Determine the (X, Y) coordinate at the center of the cell enclosing the given text.  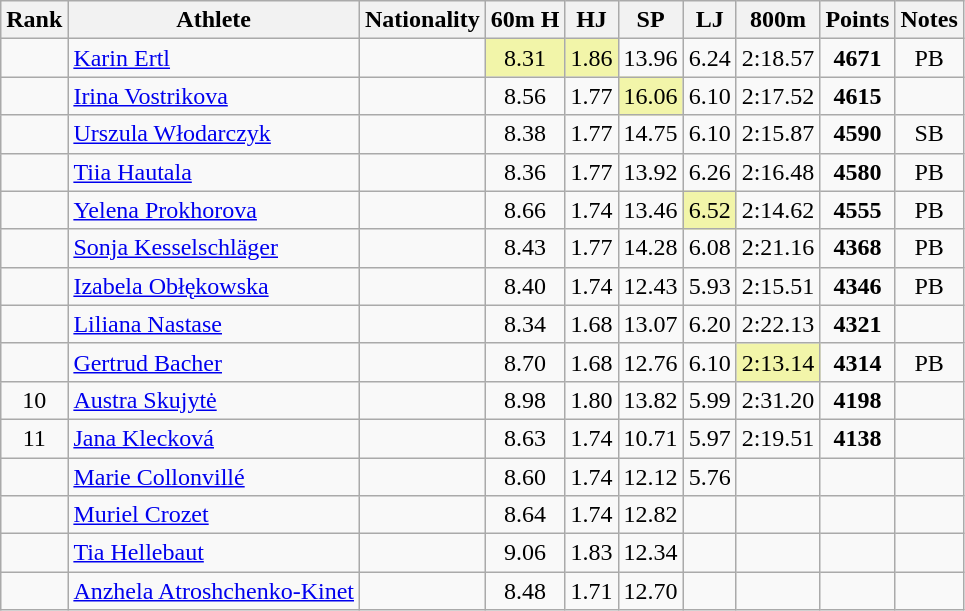
8.60 (525, 477)
Muriel Crozet (214, 515)
2:21.16 (778, 248)
5.76 (710, 477)
14.75 (650, 134)
12.82 (650, 515)
13.96 (650, 58)
Jana Klecková (214, 438)
8.48 (525, 591)
4368 (858, 248)
LJ (710, 20)
4138 (858, 438)
6.52 (710, 210)
2:17.52 (778, 96)
2:13.14 (778, 362)
11 (34, 438)
Sonja Kesselschläger (214, 248)
13.82 (650, 400)
14.28 (650, 248)
Yelena Prokhorova (214, 210)
4314 (858, 362)
Marie Collonvillé (214, 477)
2:14.62 (778, 210)
8.70 (525, 362)
2:31.20 (778, 400)
10.71 (650, 438)
8.63 (525, 438)
2:15.87 (778, 134)
Tiia Hautala (214, 172)
4580 (858, 172)
4615 (858, 96)
2:18.57 (778, 58)
8.43 (525, 248)
4321 (858, 324)
1.80 (592, 400)
13.92 (650, 172)
8.36 (525, 172)
6.08 (710, 248)
4590 (858, 134)
6.20 (710, 324)
60m H (525, 20)
Points (858, 20)
13.46 (650, 210)
4671 (858, 58)
8.98 (525, 400)
5.99 (710, 400)
Austra Skujytė (214, 400)
10 (34, 400)
12.76 (650, 362)
8.34 (525, 324)
12.43 (650, 286)
4555 (858, 210)
Anzhela Atroshchenko-Kinet (214, 591)
13.07 (650, 324)
6.26 (710, 172)
HJ (592, 20)
2:22.13 (778, 324)
1.86 (592, 58)
Athlete (214, 20)
8.56 (525, 96)
800m (778, 20)
2:15.51 (778, 286)
Tia Hellebaut (214, 553)
12.70 (650, 591)
Liliana Nastase (214, 324)
Rank (34, 20)
1.83 (592, 553)
SP (650, 20)
SB (929, 134)
8.40 (525, 286)
5.97 (710, 438)
8.38 (525, 134)
8.66 (525, 210)
12.12 (650, 477)
8.64 (525, 515)
Izabela Obłękowska (214, 286)
Urszula Włodarczyk (214, 134)
2:19.51 (778, 438)
Nationality (423, 20)
2:16.48 (778, 172)
16.06 (650, 96)
Irina Vostrikova (214, 96)
Notes (929, 20)
1.71 (592, 591)
9.06 (525, 553)
6.24 (710, 58)
5.93 (710, 286)
Karin Ertl (214, 58)
4346 (858, 286)
12.34 (650, 553)
8.31 (525, 58)
Gertrud Bacher (214, 362)
4198 (858, 400)
